Determine the (x, y) coordinate at the center of the cell enclosing the given text.  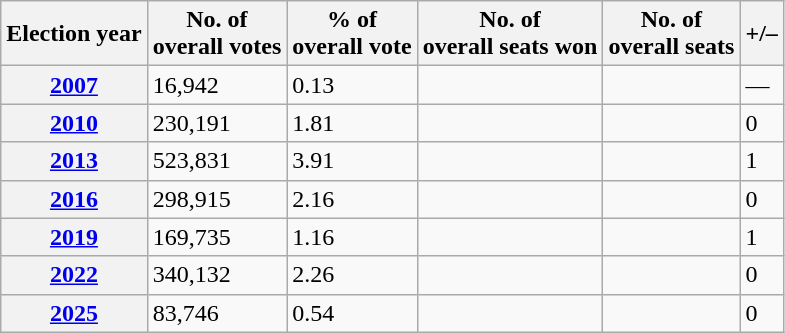
No. ofoverall seats (672, 34)
2025 (74, 313)
2013 (74, 161)
1.16 (352, 237)
2.16 (352, 199)
523,831 (217, 161)
2010 (74, 123)
1.81 (352, 123)
0.13 (352, 85)
No. ofoverall seats won (510, 34)
Election year (74, 34)
230,191 (217, 123)
2022 (74, 275)
— (762, 85)
No. ofoverall votes (217, 34)
2.26 (352, 275)
2016 (74, 199)
% ofoverall vote (352, 34)
169,735 (217, 237)
2019 (74, 237)
2007 (74, 85)
16,942 (217, 85)
+/– (762, 34)
0.54 (352, 313)
83,746 (217, 313)
298,915 (217, 199)
340,132 (217, 275)
3.91 (352, 161)
